From the cell containing the given text, extract its center point as (x, y) coordinate. 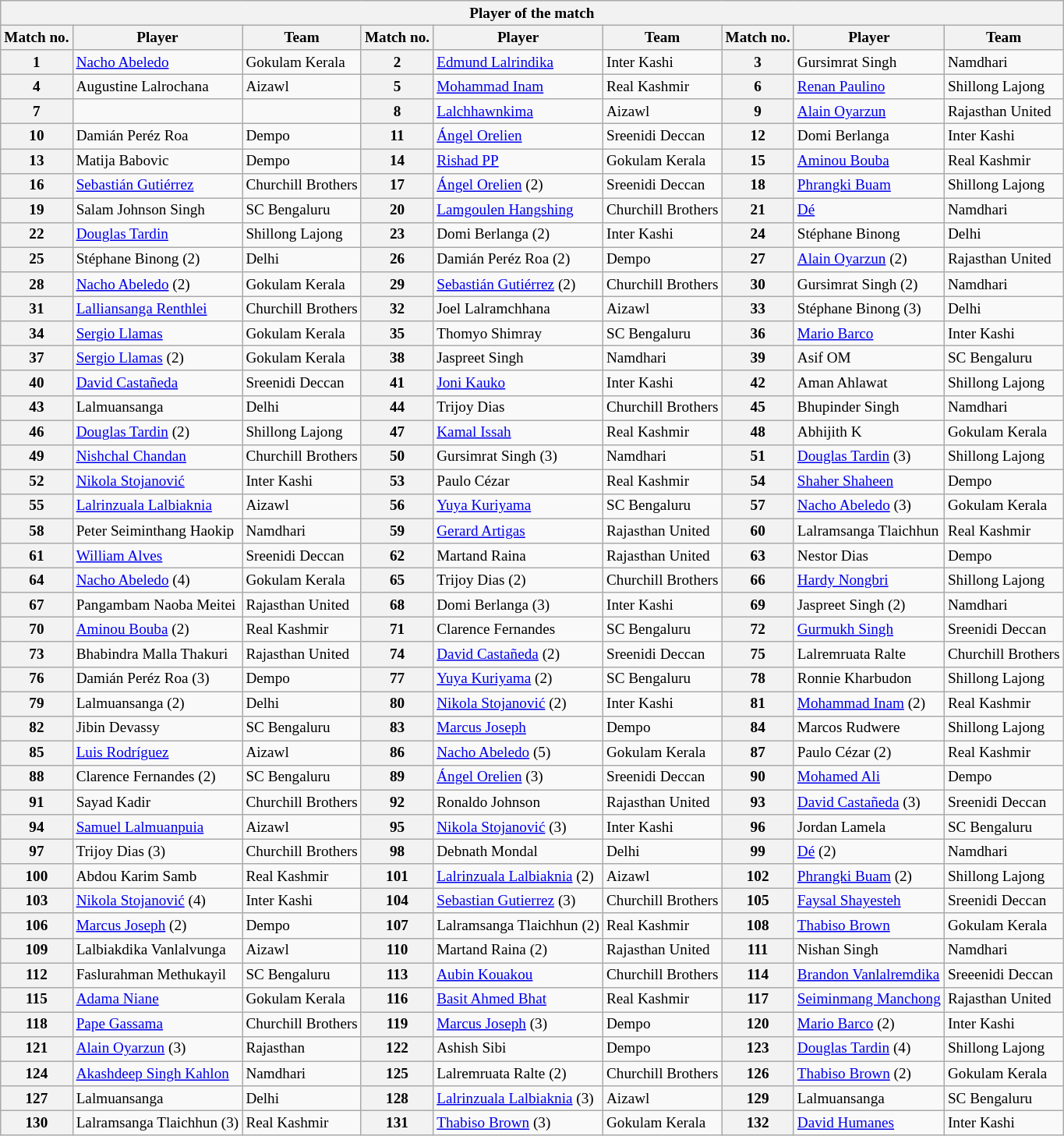
53 (397, 482)
57 (758, 506)
Asif OM (868, 359)
Lalremruata Ralte (2) (518, 1074)
Marcos Rudwere (868, 728)
Sergio Llamas (157, 334)
Aminou Bouba (2) (157, 630)
20 (397, 211)
Joel Lalramchhana (518, 309)
Faysal Shayesteh (868, 901)
77 (397, 679)
Marcus Joseph (3) (518, 1025)
Gursimrat Singh (2) (868, 285)
68 (397, 605)
Ángel Orelien (3) (518, 777)
13 (37, 161)
71 (397, 630)
Gursimrat Singh (3) (518, 457)
Lalrinzuala Lalbiaknia (2) (518, 876)
132 (758, 1123)
28 (37, 285)
131 (397, 1123)
72 (758, 630)
32 (397, 309)
Mohamed Ali (868, 777)
100 (37, 876)
5 (397, 87)
123 (758, 1049)
Abhijith K (868, 432)
34 (37, 334)
Damián Peréz Roa (3) (157, 679)
Gerard Artigas (518, 531)
Akashdeep Singh Kahlon (157, 1074)
79 (37, 703)
107 (397, 925)
117 (758, 1000)
115 (37, 1000)
14 (397, 161)
7 (37, 111)
43 (37, 408)
Paulo Cézar (2) (868, 753)
39 (758, 359)
127 (37, 1099)
80 (397, 703)
122 (397, 1049)
Nacho Abeledo (2) (157, 285)
Hardy Nongbri (868, 580)
73 (37, 654)
Bhupinder Singh (868, 408)
Sebastian Gutierrez (3) (518, 901)
Faslurahman Methukayil (157, 975)
41 (397, 383)
90 (758, 777)
Stéphane Binong (2) (157, 260)
62 (397, 556)
48 (758, 432)
113 (397, 975)
Nishan Singh (868, 950)
Nacho Abeledo (4) (157, 580)
Clarence Fernandes (518, 630)
87 (758, 753)
96 (758, 827)
Sebastián Gutiérrez (2) (518, 285)
Luis Rodríguez (157, 753)
89 (397, 777)
93 (758, 802)
Thomyo Shimray (518, 334)
David Castañeda (157, 383)
9 (758, 111)
Lalramsanga Tlaichhun (3) (157, 1123)
63 (758, 556)
Jibin Devassy (157, 728)
91 (37, 802)
99 (758, 851)
95 (397, 827)
46 (37, 432)
52 (37, 482)
82 (37, 728)
128 (397, 1099)
30 (758, 285)
Clarence Fernandes (2) (157, 777)
Nishchal Chandan (157, 457)
Salam Johnson Singh (157, 211)
36 (758, 334)
David Humanes (868, 1123)
76 (37, 679)
75 (758, 654)
Nacho Abeledo (3) (868, 506)
67 (37, 605)
Samuel Lalmuanpuia (157, 827)
Ángel Orelien (518, 136)
78 (758, 679)
Sreeenidi Deccan (1004, 975)
Paulo Cézar (518, 482)
Jaspreet Singh (2) (868, 605)
Nestor Dias (868, 556)
84 (758, 728)
David Castañeda (2) (518, 654)
130 (37, 1123)
Shaher Shaheen (868, 482)
Stéphane Binong (868, 235)
Domi Berlanga (3) (518, 605)
Mario Barco (868, 334)
54 (758, 482)
104 (397, 901)
15 (758, 161)
Aminou Bouba (868, 161)
56 (397, 506)
121 (37, 1049)
Thabiso Brown (868, 925)
103 (37, 901)
35 (397, 334)
Joni Kauko (518, 383)
70 (37, 630)
Marcus Joseph (2) (157, 925)
112 (37, 975)
Mohammad Inam (2) (868, 703)
129 (758, 1099)
Yuya Kuriyama (2) (518, 679)
David Castañeda (3) (868, 802)
Lalmuansanga (2) (157, 703)
Alain Oyarzun (868, 111)
16 (37, 186)
Rishad PP (518, 161)
Ashish Sibi (518, 1049)
Thabiso Brown (3) (518, 1123)
Douglas Tardin (2) (157, 432)
102 (758, 876)
33 (758, 309)
Trijoy Dias (3) (157, 851)
Dé (2) (868, 851)
29 (397, 285)
Lalbiakdika Vanlalvunga (157, 950)
69 (758, 605)
Brandon Vanlalremdika (868, 975)
51 (758, 457)
Lalramsanga Tlaichhun (2) (518, 925)
55 (37, 506)
110 (397, 950)
101 (397, 876)
Lamgoulen Hangshing (518, 211)
40 (37, 383)
Damián Peréz Roa (2) (518, 260)
105 (758, 901)
Trijoy Dias (518, 408)
120 (758, 1025)
Augustine Lalrochana (157, 87)
Dé (868, 211)
108 (758, 925)
Edmund Lalrindika (518, 62)
Debnath Mondal (518, 851)
Alain Oyarzun (3) (157, 1049)
Thabiso Brown (2) (868, 1074)
Renan Paulino (868, 87)
Mario Barco (2) (868, 1025)
114 (758, 975)
Domi Berlanga (2) (518, 235)
109 (37, 950)
97 (37, 851)
Ángel Orelien (2) (518, 186)
47 (397, 432)
44 (397, 408)
66 (758, 580)
50 (397, 457)
Pangambam Naoba Meitei (157, 605)
23 (397, 235)
1 (37, 62)
Douglas Tardin (3) (868, 457)
Rajasthan (302, 1049)
85 (37, 753)
Stéphane Binong (3) (868, 309)
Nikola Stojanović (2) (518, 703)
Lalrinzuala Lalbiaknia (157, 506)
Douglas Tardin (4) (868, 1049)
Lalliansanga Renthlei (157, 309)
Kamal Issah (518, 432)
Nacho Abeledo (5) (518, 753)
24 (758, 235)
Player of the match (532, 13)
Alain Oyarzun (2) (868, 260)
60 (758, 531)
45 (758, 408)
88 (37, 777)
10 (37, 136)
William Alves (157, 556)
Abdou Karim Samb (157, 876)
Sebastián Gutiérrez (157, 186)
126 (758, 1074)
92 (397, 802)
42 (758, 383)
17 (397, 186)
64 (37, 580)
Gursimrat Singh (868, 62)
Nikola Stojanović (3) (518, 827)
49 (37, 457)
74 (397, 654)
Lalrinzuala Lalbiaknia (3) (518, 1099)
21 (758, 211)
Pape Gassama (157, 1025)
22 (37, 235)
Lalchhawnkima (518, 111)
6 (758, 87)
Ronnie Kharbudon (868, 679)
116 (397, 1000)
Basit Ahmed Bhat (518, 1000)
124 (37, 1074)
4 (37, 87)
Martand Raina (2) (518, 950)
27 (758, 260)
Seiminmang Manchong (868, 1000)
Lalramsanga Tlaichhun (868, 531)
11 (397, 136)
Douglas Tardin (157, 235)
3 (758, 62)
Lalremruata Ralte (868, 654)
119 (397, 1025)
61 (37, 556)
Bhabindra Malla Thakuri (157, 654)
98 (397, 851)
Yuya Kuriyama (518, 506)
Damián Peréz Roa (157, 136)
37 (37, 359)
38 (397, 359)
12 (758, 136)
Peter Seiminthang Haokip (157, 531)
Gurmukh Singh (868, 630)
19 (37, 211)
Aman Ahlawat (868, 383)
65 (397, 580)
8 (397, 111)
125 (397, 1074)
58 (37, 531)
Domi Berlanga (868, 136)
Nikola Stojanović (157, 482)
106 (37, 925)
Aubin Kouakou (518, 975)
26 (397, 260)
Phrangki Buam (868, 186)
Jordan Lamela (868, 827)
Adama Niane (157, 1000)
Martand Raina (518, 556)
Nacho Abeledo (157, 62)
Jaspreet Singh (518, 359)
25 (37, 260)
Phrangki Buam (2) (868, 876)
81 (758, 703)
111 (758, 950)
Nikola Stojanović (4) (157, 901)
Marcus Joseph (518, 728)
118 (37, 1025)
Trijoy Dias (2) (518, 580)
2 (397, 62)
86 (397, 753)
94 (37, 827)
Sergio Llamas (2) (157, 359)
59 (397, 531)
31 (37, 309)
Ronaldo Johnson (518, 802)
Sayad Kadir (157, 802)
Matija Babovic (157, 161)
18 (758, 186)
Mohammad Inam (518, 87)
83 (397, 728)
